Capture the cell that displays the provided text and extract its (X, Y) central coordinate. 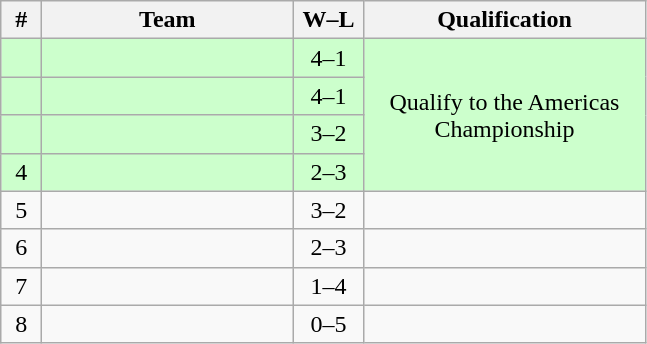
Qualification (504, 20)
8 (22, 324)
Qualify to the Americas Championship (504, 115)
0–5 (328, 324)
7 (22, 286)
Team (168, 20)
1–4 (328, 286)
4 (22, 172)
5 (22, 210)
6 (22, 248)
# (22, 20)
W–L (328, 20)
